Search for the cell housing the specified text and yield its [x, y] center coordinate. 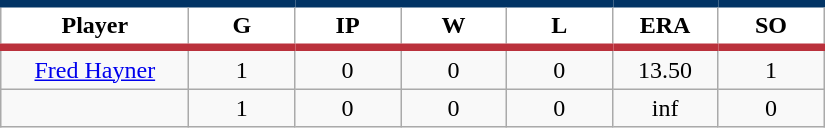
inf [665, 108]
Player [95, 26]
G [242, 26]
W [454, 26]
SO [771, 26]
L [559, 26]
ERA [665, 26]
IP [348, 26]
Fred Hayner [95, 68]
13.50 [665, 68]
